Return [x, y] of the center of cell containing provided text 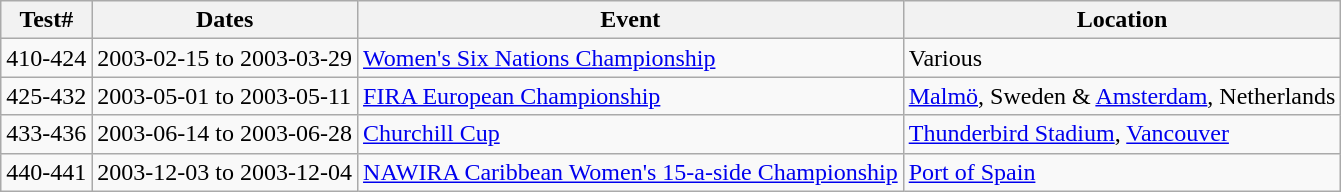
425-432 [46, 96]
2003-06-14 to 2003-06-28 [225, 134]
410-424 [46, 58]
NAWIRA Caribbean Women's 15-a-side Championship [631, 172]
Port of Spain [1122, 172]
Women's Six Nations Championship [631, 58]
Thunderbird Stadium, Vancouver [1122, 134]
Dates [225, 20]
2003-05-01 to 2003-05-11 [225, 96]
2003-12-03 to 2003-12-04 [225, 172]
FIRA European Championship [631, 96]
433-436 [46, 134]
Malmö, Sweden & Amsterdam, Netherlands [1122, 96]
2003-02-15 to 2003-03-29 [225, 58]
Various [1122, 58]
440-441 [46, 172]
Test# [46, 20]
Location [1122, 20]
Churchill Cup [631, 134]
Event [631, 20]
